From the cell containing the given text, extract its center point as (x, y) coordinate. 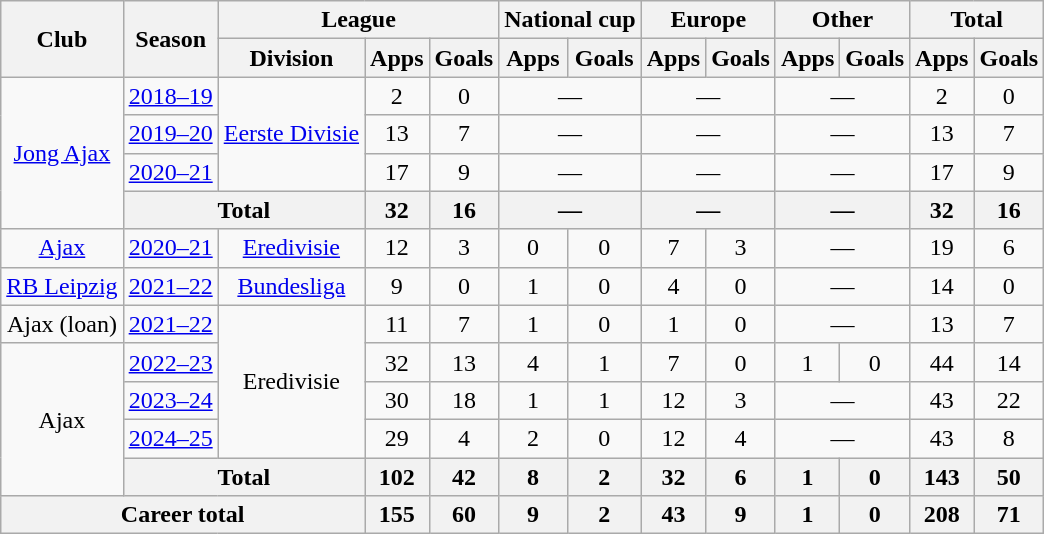
Bundesliga (291, 286)
Other (842, 20)
2018–19 (170, 96)
208 (942, 515)
155 (397, 515)
Career total (183, 515)
Europe (708, 20)
Season (170, 39)
44 (942, 362)
30 (397, 400)
11 (397, 324)
League (358, 20)
2024–25 (170, 438)
2023–24 (170, 400)
Ajax (loan) (62, 324)
102 (397, 477)
50 (1009, 477)
143 (942, 477)
National cup (570, 20)
Division (291, 58)
42 (464, 477)
71 (1009, 515)
19 (942, 248)
Eerste Divisie (291, 134)
RB Leipzig (62, 286)
Jong Ajax (62, 153)
18 (464, 400)
29 (397, 438)
2019–20 (170, 134)
60 (464, 515)
Club (62, 39)
2022–23 (170, 362)
22 (1009, 400)
